Return [X, Y] of the center of cell containing provided text 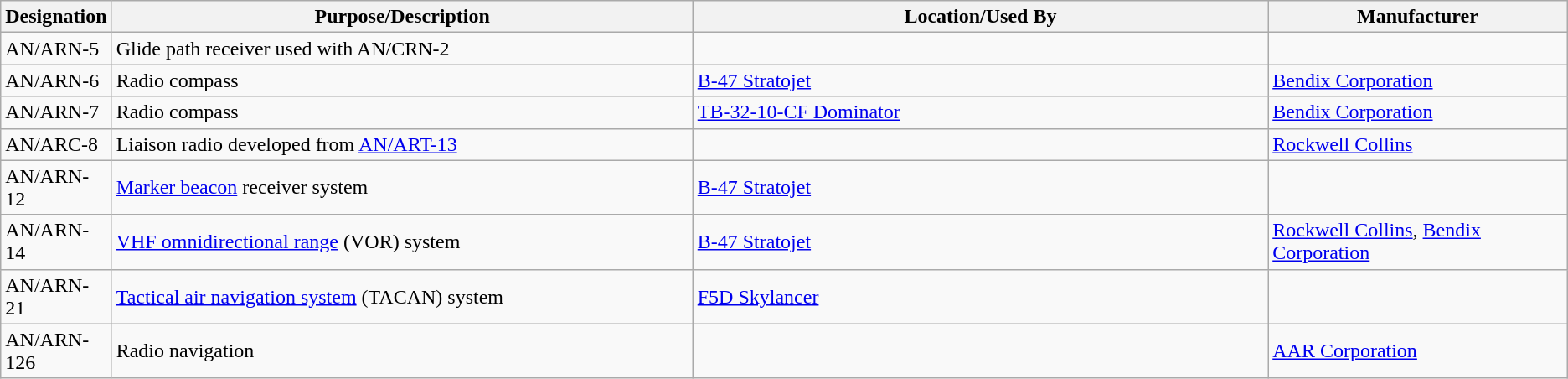
AN/ARN-12 [56, 188]
Location/Used By [980, 17]
AN/ARN-21 [56, 297]
AN/ARN-7 [56, 112]
AN/ARN-6 [56, 80]
Manufacturer [1418, 17]
AN/ARN-5 [56, 49]
Rockwell Collins [1418, 144]
AN/ARC-8 [56, 144]
Glide path receiver used with AN/CRN-2 [402, 49]
AAR Corporation [1418, 350]
F5D Skylancer [980, 297]
Radio navigation [402, 350]
Rockwell Collins, Bendix Corporation [1418, 241]
Purpose/Description [402, 17]
VHF omnidirectional range (VOR) system [402, 241]
TB-32-10-CF Dominator [980, 112]
Marker beacon receiver system [402, 188]
Liaison radio developed from AN/ART-13 [402, 144]
Tactical air navigation system (TACAN) system [402, 297]
AN/ARN-14 [56, 241]
Designation [56, 17]
AN/ARN-126 [56, 350]
